For the text-containing cell, return its midpoint in [X, Y] coordinate format. 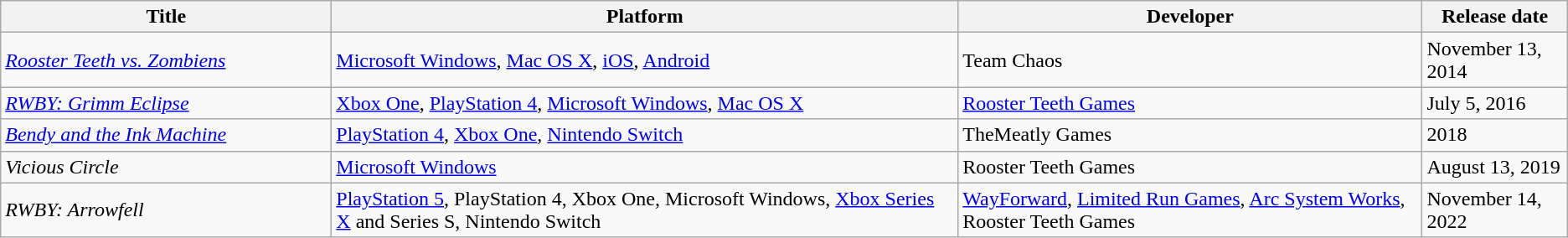
2018 [1494, 135]
Microsoft Windows, Mac OS X, iOS, Android [645, 60]
Bendy and the Ink Machine [166, 135]
Vicious Circle [166, 167]
Rooster Teeth vs. Zombiens [166, 60]
RWBY: Arrowfell [166, 210]
Xbox One, PlayStation 4, Microsoft Windows, Mac OS X [645, 103]
Release date [1494, 17]
WayForward, Limited Run Games, Arc System Works, Rooster Teeth Games [1190, 210]
Microsoft Windows [645, 167]
November 14, 2022 [1494, 210]
July 5, 2016 [1494, 103]
PlayStation 4, Xbox One, Nintendo Switch [645, 135]
November 13, 2014 [1494, 60]
RWBY: Grimm Eclipse [166, 103]
August 13, 2019 [1494, 167]
Developer [1190, 17]
TheMeatly Games [1190, 135]
Team Chaos [1190, 60]
PlayStation 5, PlayStation 4, Xbox One, Microsoft Windows, Xbox Series X and Series S, Nintendo Switch [645, 210]
Platform [645, 17]
Title [166, 17]
